Return [X, Y] of the center of cell containing provided text 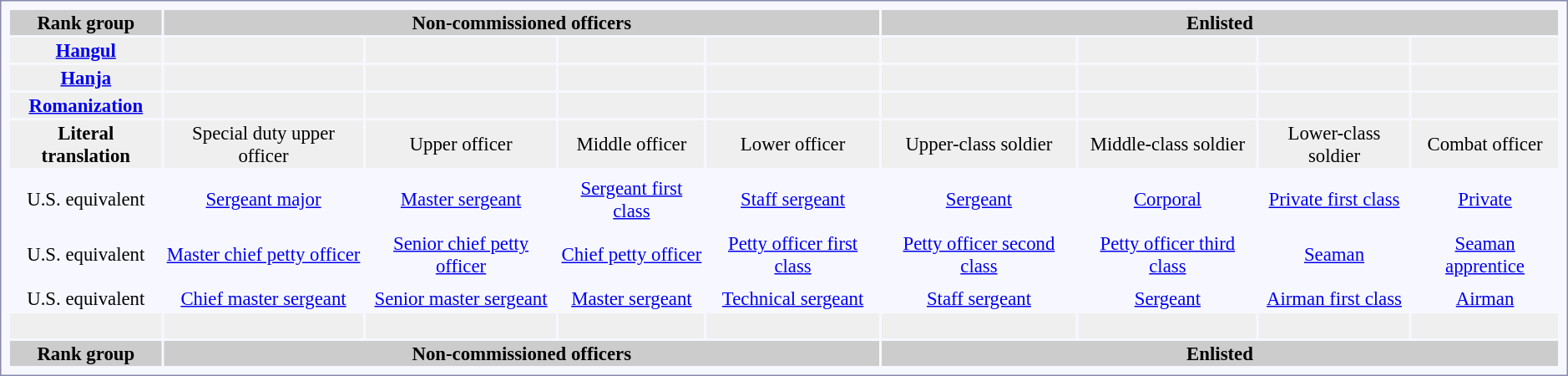
Airman [1485, 298]
Chief petty officer [632, 254]
Romanization [86, 105]
Master chief petty officer [264, 254]
Airman first class [1334, 298]
Literal translation [86, 144]
Hanja [86, 78]
Chief master sergeant [264, 298]
Sergeant major [264, 199]
Middle-class soldier [1167, 144]
Special duty upper officer [264, 144]
Lower officer [793, 144]
Senior master sergeant [461, 298]
Combat officer [1485, 144]
Private first class [1334, 199]
Private [1485, 199]
Technical sergeant [793, 298]
Petty officer second class [979, 254]
Sergeant first class [632, 199]
Seaman [1334, 254]
Hangul [86, 50]
Seaman apprentice [1485, 254]
Upper-class soldier [979, 144]
Petty officer third class [1167, 254]
Petty officer first class [793, 254]
Middle officer [632, 144]
Upper officer [461, 144]
Lower-class soldier [1334, 144]
Senior chief petty officer [461, 254]
Corporal [1167, 199]
